Return (X, Y) of the center of cell containing provided text 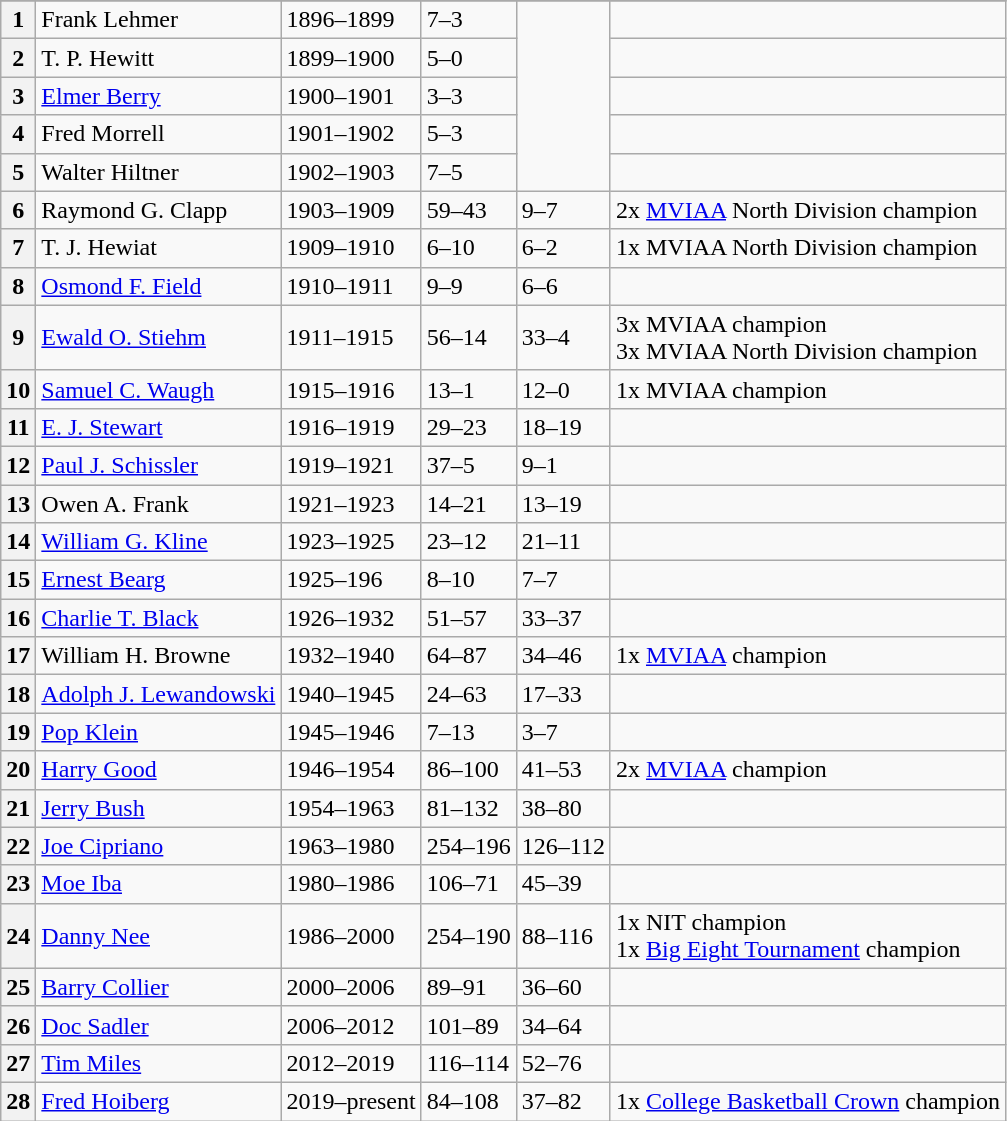
19 (18, 732)
24–63 (468, 694)
1896–1899 (351, 20)
Elmer Berry (158, 96)
34–64 (563, 1025)
William H. Browne (158, 656)
26 (18, 1025)
21 (18, 808)
T. J. Hewiat (158, 248)
1x NIT champion 1x Big Eight Tournament champion (808, 936)
13–1 (468, 389)
101–89 (468, 1025)
1x MVIAA North Division champion (808, 248)
254–190 (468, 936)
6–6 (563, 286)
1901–1902 (351, 134)
1916–1919 (351, 427)
2 (18, 58)
7–5 (468, 172)
20 (18, 770)
1986–2000 (351, 936)
Harry Good (158, 770)
2x MVIAA North Division champion (808, 210)
3–3 (468, 96)
25 (18, 987)
9–1 (563, 465)
64–87 (468, 656)
Pop Klein (158, 732)
56–14 (468, 338)
22 (18, 846)
17 (18, 656)
23–12 (468, 542)
Tim Miles (158, 1063)
Paul J. Schissler (158, 465)
9 (18, 338)
51–57 (468, 618)
254–196 (468, 846)
T. P. Hewitt (158, 58)
13–19 (563, 503)
18–19 (563, 427)
27 (18, 1063)
33–37 (563, 618)
1899–1900 (351, 58)
7–7 (563, 580)
1963–1980 (351, 846)
1x College Basketball Crown champion (808, 1101)
Raymond G. Clapp (158, 210)
16 (18, 618)
34–46 (563, 656)
Moe Iba (158, 884)
18 (18, 694)
6 (18, 210)
William G. Kline (158, 542)
1902–1903 (351, 172)
Ewald O. Stiehm (158, 338)
1 (18, 20)
45–39 (563, 884)
3–7 (563, 732)
11 (18, 427)
E. J. Stewart (158, 427)
89–91 (468, 987)
Doc Sadler (158, 1025)
28 (18, 1101)
38–80 (563, 808)
1932–1940 (351, 656)
Frank Lehmer (158, 20)
37–82 (563, 1101)
84–108 (468, 1101)
5 (18, 172)
3x MVIAA champion 3x MVIAA North Division champion (808, 338)
17–33 (563, 694)
21–11 (563, 542)
9–7 (563, 210)
Owen A. Frank (158, 503)
2000–2006 (351, 987)
Jerry Bush (158, 808)
9–9 (468, 286)
7–13 (468, 732)
88–116 (563, 936)
29–23 (468, 427)
Joe Cipriano (158, 846)
1945–1946 (351, 732)
1980–1986 (351, 884)
Ernest Bearg (158, 580)
5–3 (468, 134)
1911–1915 (351, 338)
1940–1945 (351, 694)
2019–present (351, 1101)
33–4 (563, 338)
1923–1925 (351, 542)
1915–1916 (351, 389)
Fred Morrell (158, 134)
1926–1932 (351, 618)
12 (18, 465)
41–53 (563, 770)
Walter Hiltner (158, 172)
15 (18, 580)
116–114 (468, 1063)
23 (18, 884)
1919–1921 (351, 465)
1921–1923 (351, 503)
24 (18, 936)
37–5 (468, 465)
2x MVIAA champion (808, 770)
13 (18, 503)
Adolph J. Lewandowski (158, 694)
59–43 (468, 210)
3 (18, 96)
1903–1909 (351, 210)
14 (18, 542)
4 (18, 134)
1909–1910 (351, 248)
6–10 (468, 248)
1925–196 (351, 580)
7–3 (468, 20)
1910–1911 (351, 286)
2006–2012 (351, 1025)
1900–1901 (351, 96)
1946–1954 (351, 770)
2012–2019 (351, 1063)
81–132 (468, 808)
Samuel C. Waugh (158, 389)
Danny Nee (158, 936)
5–0 (468, 58)
12–0 (563, 389)
126–112 (563, 846)
7 (18, 248)
6–2 (563, 248)
Charlie T. Black (158, 618)
Osmond F. Field (158, 286)
8 (18, 286)
106–71 (468, 884)
10 (18, 389)
8–10 (468, 580)
Barry Collier (158, 987)
1954–1963 (351, 808)
86–100 (468, 770)
36–60 (563, 987)
52–76 (563, 1063)
14–21 (468, 503)
Fred Hoiberg (158, 1101)
